Return [x, y] of the center of cell containing provided text 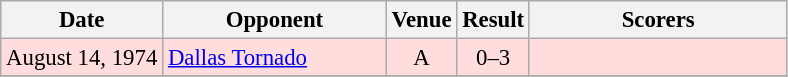
Dallas Tornado [275, 58]
Opponent [275, 20]
Venue [422, 20]
Scorers [658, 20]
A [422, 58]
0–3 [494, 58]
August 14, 1974 [82, 58]
Result [494, 20]
Date [82, 20]
